Find where the given text appears and provide that cell's center as [x, y] coordinate. 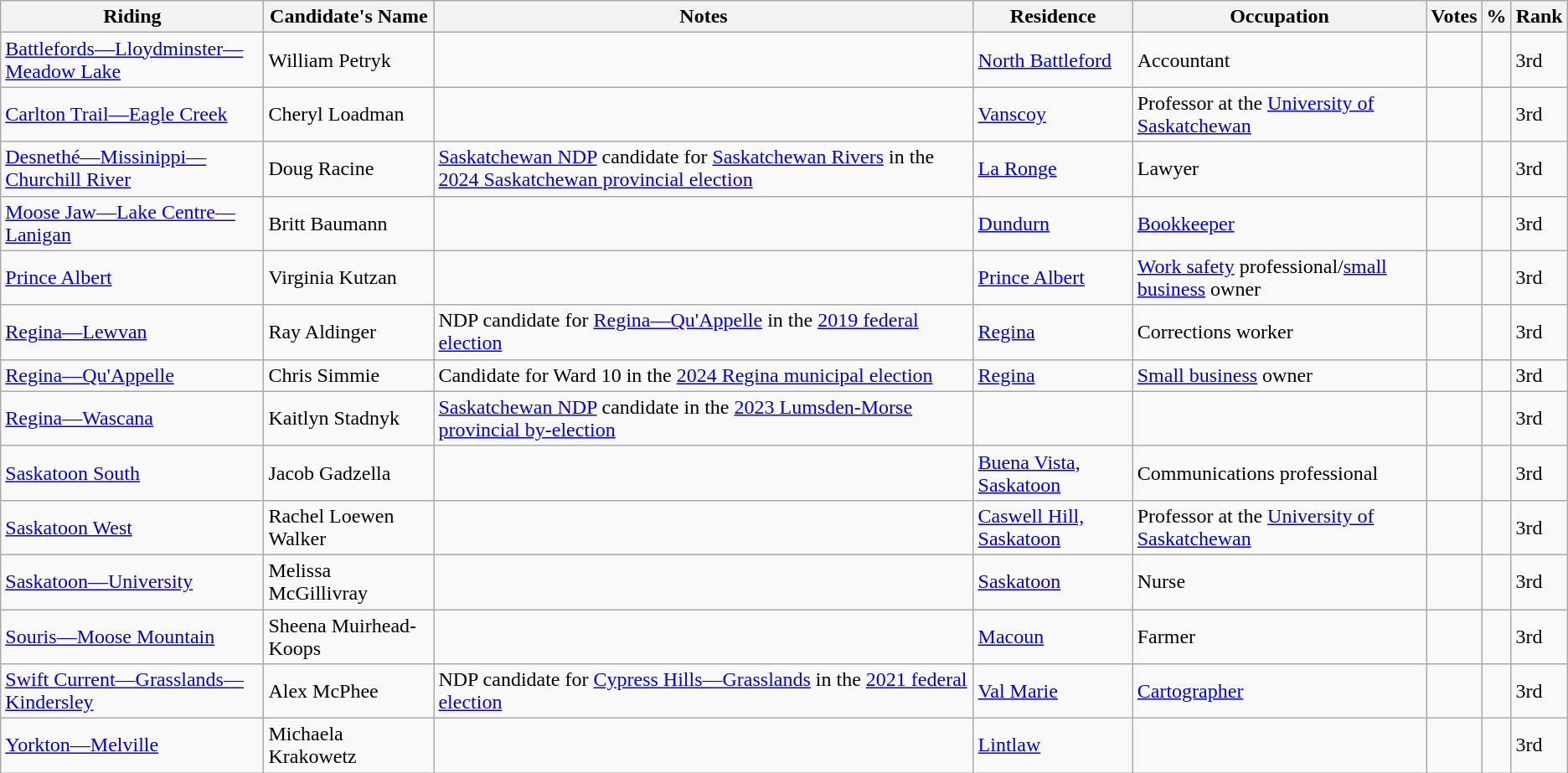
Votes [1454, 17]
Kaitlyn Stadnyk [348, 419]
Rachel Loewen Walker [348, 528]
Britt Baumann [348, 223]
Battlefords—Lloydminster—Meadow Lake [132, 60]
Saskatchewan NDP candidate in the 2023 Lumsden-Morse provincial by-election [704, 419]
La Ronge [1053, 169]
Accountant [1280, 60]
Chris Simmie [348, 375]
Jacob Gadzella [348, 472]
William Petryk [348, 60]
Regina—Wascana [132, 419]
Saskatchewan NDP candidate for Saskatchewan Rivers in the 2024 Saskatchewan provincial election [704, 169]
Work safety professional/small business owner [1280, 278]
Saskatoon—University [132, 581]
NDP candidate for Cypress Hills—Grasslands in the 2021 federal election [704, 692]
Lawyer [1280, 169]
Bookkeeper [1280, 223]
Ray Aldinger [348, 332]
Moose Jaw—Lake Centre—Lanigan [132, 223]
Riding [132, 17]
Melissa McGillivray [348, 581]
% [1496, 17]
Occupation [1280, 17]
Saskatoon [1053, 581]
Vanscoy [1053, 114]
Cheryl Loadman [348, 114]
Candidate's Name [348, 17]
Yorkton—Melville [132, 745]
Virginia Kutzan [348, 278]
Farmer [1280, 636]
Saskatoon West [132, 528]
Alex McPhee [348, 692]
Macoun [1053, 636]
Michaela Krakowetz [348, 745]
Regina—Qu'Appelle [132, 375]
North Battleford [1053, 60]
Nurse [1280, 581]
Cartographer [1280, 692]
Buena Vista, Saskatoon [1053, 472]
Swift Current—Grasslands—Kindersley [132, 692]
Saskatoon South [132, 472]
Candidate for Ward 10 in the 2024 Regina municipal election [704, 375]
Regina—Lewvan [132, 332]
NDP candidate for Regina—Qu'Appelle in the 2019 federal election [704, 332]
Rank [1540, 17]
Corrections worker [1280, 332]
Souris—Moose Mountain [132, 636]
Desnethé—Missinippi—Churchill River [132, 169]
Sheena Muirhead-Koops [348, 636]
Communications professional [1280, 472]
Carlton Trail—Eagle Creek [132, 114]
Lintlaw [1053, 745]
Doug Racine [348, 169]
Dundurn [1053, 223]
Notes [704, 17]
Residence [1053, 17]
Caswell Hill, Saskatoon [1053, 528]
Small business owner [1280, 375]
Val Marie [1053, 692]
